Search for the cell housing the specified text and yield its [x, y] center coordinate. 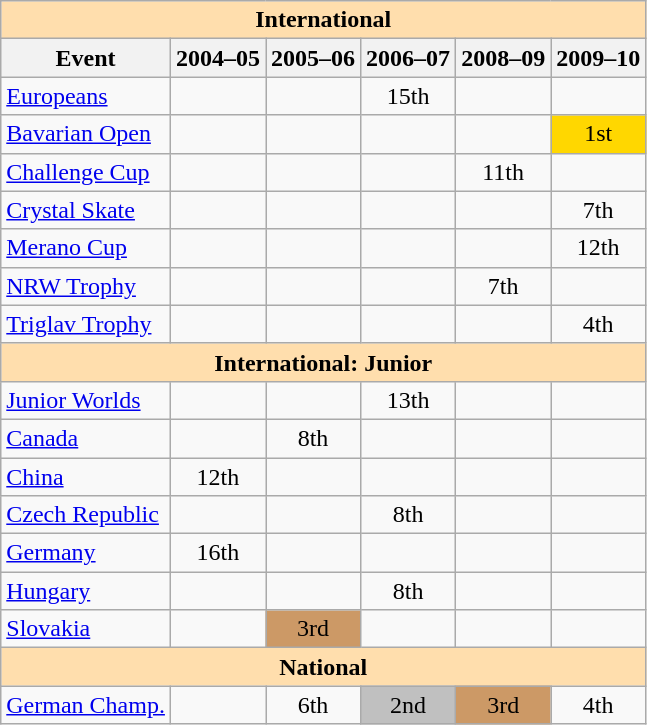
13th [408, 400]
Bavarian Open [86, 134]
Europeans [86, 96]
2008–09 [504, 58]
International: Junior [324, 362]
11th [504, 172]
Germany [86, 553]
Merano Cup [86, 248]
China [86, 477]
Slovakia [86, 629]
16th [218, 553]
Triglav Trophy [86, 324]
1st [598, 134]
2009–10 [598, 58]
Hungary [86, 591]
Junior Worlds [86, 400]
2005–06 [314, 58]
NRW Trophy [86, 286]
2nd [408, 705]
Event [86, 58]
German Champ. [86, 705]
Challenge Cup [86, 172]
15th [408, 96]
Crystal Skate [86, 210]
International [324, 20]
6th [314, 705]
National [324, 667]
2006–07 [408, 58]
Czech Republic [86, 515]
Canada [86, 438]
2004–05 [218, 58]
